From the cell containing the given text, extract its center point as [X, Y] coordinate. 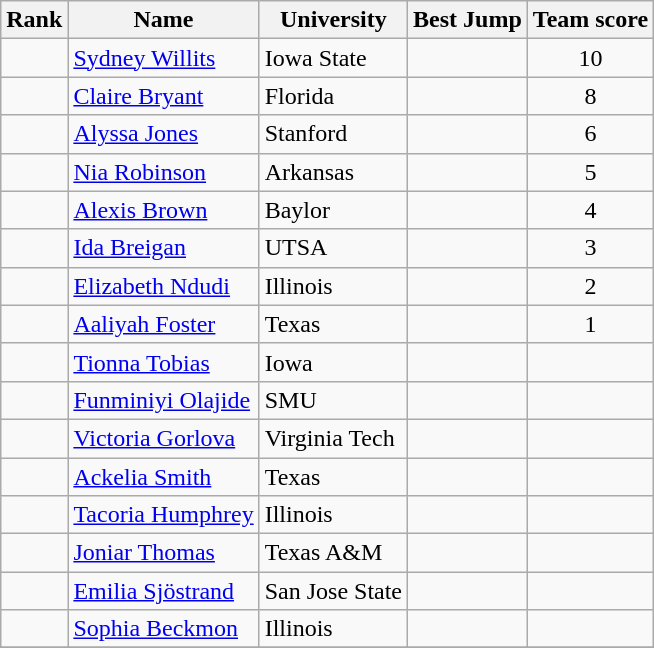
Sophia Beckmon [164, 629]
3 [590, 248]
Best Jump [468, 20]
Ida Breigan [164, 248]
Iowa [333, 362]
Nia Robinson [164, 172]
Funminiyi Olajide [164, 400]
Virginia Tech [333, 438]
Stanford [333, 134]
2 [590, 286]
Aaliyah Foster [164, 324]
Tacoria Humphrey [164, 515]
Joniar Thomas [164, 553]
Sydney Willits [164, 58]
UTSA [333, 248]
4 [590, 210]
Claire Bryant [164, 96]
1 [590, 324]
Alyssa Jones [164, 134]
Team score [590, 20]
Elizabeth Ndudi [164, 286]
10 [590, 58]
SMU [333, 400]
Ackelia Smith [164, 477]
University [333, 20]
6 [590, 134]
Emilia Sjöstrand [164, 591]
Tionna Tobias [164, 362]
Baylor [333, 210]
Name [164, 20]
5 [590, 172]
Victoria Gorlova [164, 438]
Rank [34, 20]
Florida [333, 96]
Texas A&M [333, 553]
Iowa State [333, 58]
Arkansas [333, 172]
8 [590, 96]
Alexis Brown [164, 210]
San Jose State [333, 591]
